Return the [x, y] coordinate for the center point of the cell that contains the specified text.  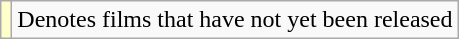
Denotes films that have not yet been released [235, 20]
